Pinpoint the cell where the given text exists, returning its (X, Y) midpoint coordinate. 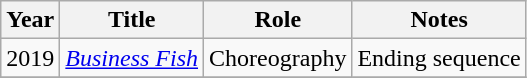
Ending sequence (439, 58)
2019 (30, 58)
Choreography (278, 58)
Business Fish (132, 58)
Role (278, 20)
Title (132, 20)
Notes (439, 20)
Year (30, 20)
